From the cell containing the given text, extract its center point as [X, Y] coordinate. 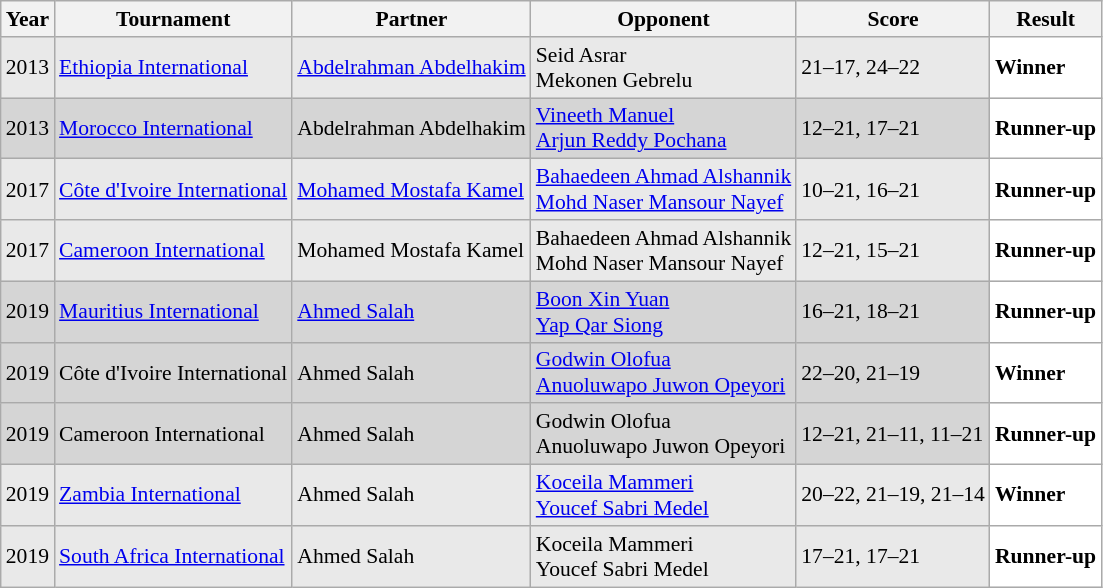
Boon Xin Yuan Yap Qar Siong [664, 312]
16–21, 18–21 [893, 312]
10–21, 16–21 [893, 190]
Seid Asrar Mekonen Gebrelu [664, 68]
Vineeth Manuel Arjun Reddy Pochana [664, 128]
Result [1046, 19]
Tournament [173, 19]
Zambia International [173, 496]
Year [28, 19]
12–21, 15–21 [893, 250]
South Africa International [173, 556]
20–22, 21–19, 21–14 [893, 496]
17–21, 17–21 [893, 556]
21–17, 24–22 [893, 68]
Mauritius International [173, 312]
Morocco International [173, 128]
12–21, 17–21 [893, 128]
Score [893, 19]
Partner [412, 19]
Opponent [664, 19]
Ethiopia International [173, 68]
12–21, 21–11, 11–21 [893, 434]
22–20, 21–19 [893, 372]
